Capture the cell that displays the provided text and extract its (X, Y) central coordinate. 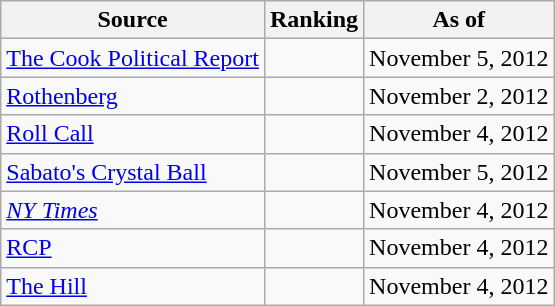
November 2, 2012 (459, 96)
The Hill (133, 286)
Rothenberg (133, 96)
NY Times (133, 210)
RCP (133, 248)
Sabato's Crystal Ball (133, 172)
Ranking (314, 20)
Source (133, 20)
Roll Call (133, 134)
The Cook Political Report (133, 58)
As of (459, 20)
